Locate the cell with the specified text and output its [X, Y] center coordinate. 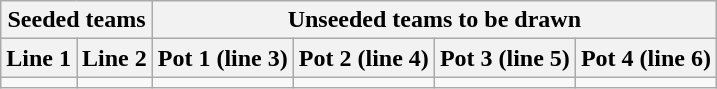
Seeded teams [77, 20]
Unseeded teams to be drawn [434, 20]
Line 2 [114, 58]
Pot 4 (line 6) [646, 58]
Pot 3 (line 5) [504, 58]
Pot 1 (line 3) [222, 58]
Pot 2 (line 4) [364, 58]
Line 1 [39, 58]
